Output the (x, y) coordinate of the center of the cell containing the given text.  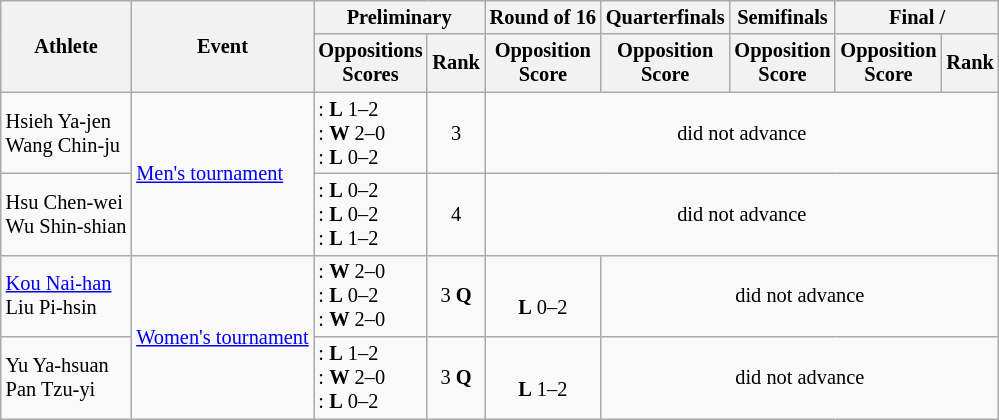
3 (456, 133)
Yu Ya-hsuanPan Tzu-yi (66, 378)
Hsu Chen-weiWu Shin-shian (66, 214)
L 0–2 (543, 296)
Event (222, 46)
Semifinals (782, 17)
Hsieh Ya-jenWang Chin-ju (66, 133)
Preliminary (400, 17)
Kou Nai-hanLiu Pi-hsin (66, 296)
: W 2–0: L 0–2: W 2–0 (371, 296)
Athlete (66, 46)
L 1–2 (543, 378)
Men's tournament (222, 174)
: L 0–2: L 0–2: L 1–2 (371, 214)
4 (456, 214)
Final / (916, 17)
OppositionsScores (371, 63)
Women's tournament (222, 336)
Quarterfinals (666, 17)
Round of 16 (543, 17)
